Identify which cell holds the provided text, then report its (X, Y) central coordinate. 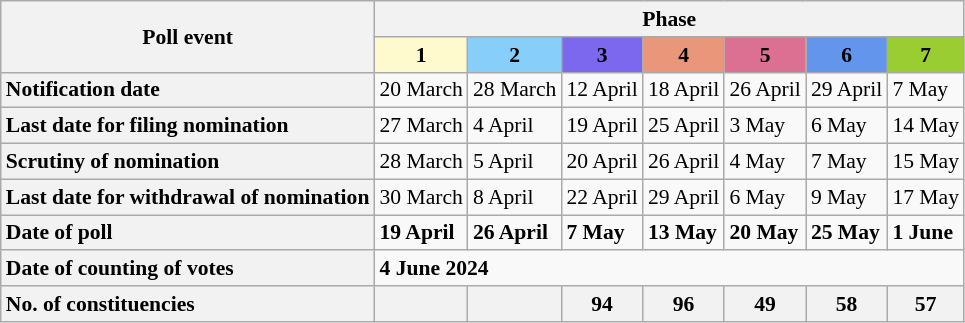
Phase (669, 19)
Last date for filing nomination (188, 126)
12 April (602, 90)
Last date for withdrawal of nomination (188, 197)
4 May (764, 162)
4 June 2024 (669, 269)
Notification date (188, 90)
7 (926, 55)
25 May (846, 233)
Scrutiny of nomination (188, 162)
17 May (926, 197)
14 May (926, 126)
20 March (420, 90)
3 (602, 55)
58 (846, 304)
30 March (420, 197)
49 (764, 304)
20 April (602, 162)
Poll event (188, 36)
22 April (602, 197)
1 June (926, 233)
4 April (514, 126)
Date of counting of votes (188, 269)
57 (926, 304)
6 (846, 55)
96 (684, 304)
No. of constituencies (188, 304)
8 April (514, 197)
25 April (684, 126)
9 May (846, 197)
3 May (764, 126)
2 (514, 55)
94 (602, 304)
5 (764, 55)
20 May (764, 233)
13 May (684, 233)
4 (684, 55)
1 (420, 55)
5 April (514, 162)
15 May (926, 162)
27 March (420, 126)
18 April (684, 90)
Date of poll (188, 233)
